Capture the cell that displays the provided text and extract its (x, y) central coordinate. 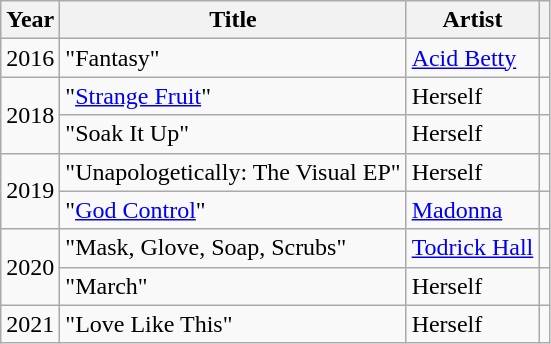
"March" (233, 286)
"Strange Fruit" (233, 96)
Artist (472, 20)
"Love Like This" (233, 324)
Acid Betty (472, 58)
Title (233, 20)
Year (30, 20)
"Fantasy" (233, 58)
"Mask, Glove, Soap, Scrubs" (233, 248)
2016 (30, 58)
2021 (30, 324)
2019 (30, 191)
Todrick Hall (472, 248)
"Soak It Up" (233, 134)
"Unapologetically: The Visual EP" (233, 172)
"God Control" (233, 210)
Madonna (472, 210)
2018 (30, 115)
2020 (30, 267)
